Output the (x, y) coordinate of the center of the cell containing the given text.  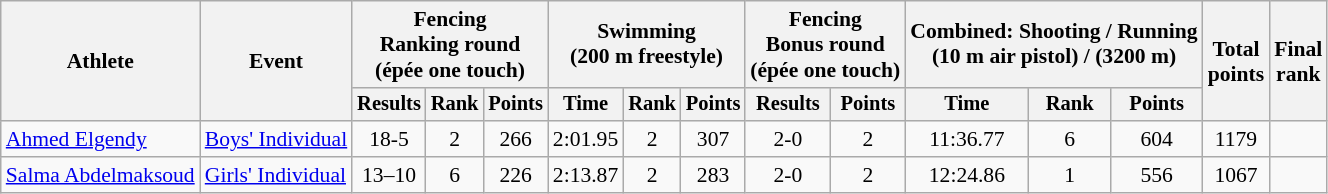
FencingBonus round(épée one touch) (825, 44)
226 (515, 175)
266 (515, 139)
283 (713, 175)
Event (276, 61)
11:36.77 (966, 139)
Swimming(200 m freestyle) (646, 44)
Totalpoints (1236, 61)
Finalrank (1298, 61)
18-5 (389, 139)
556 (1157, 175)
1067 (1236, 175)
Ahmed Elgendy (100, 139)
Boys' Individual (276, 139)
1 (1070, 175)
2:01.95 (586, 139)
13–10 (389, 175)
Girls' Individual (276, 175)
307 (713, 139)
FencingRanking round(épée one touch) (450, 44)
12:24.86 (966, 175)
Athlete (100, 61)
Salma Abdelmaksoud (100, 175)
Combined: Shooting / Running(10 m air pistol) / (3200 m) (1054, 44)
2:13.87 (586, 175)
604 (1157, 139)
1179 (1236, 139)
